Search for the cell housing the specified text and yield its [x, y] center coordinate. 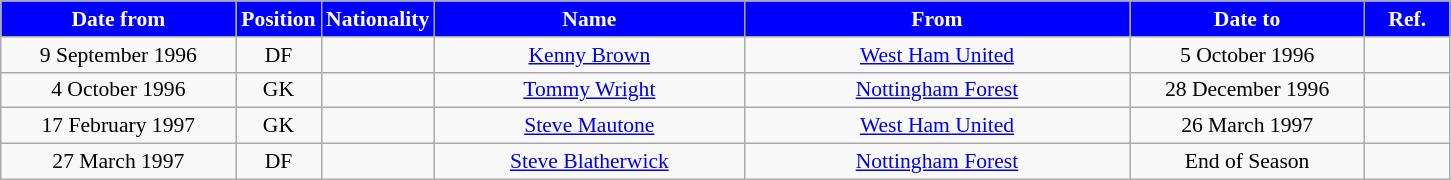
9 September 1996 [118, 55]
28 December 1996 [1248, 90]
Steve Mautone [589, 126]
Date from [118, 19]
4 October 1996 [118, 90]
Position [278, 19]
Name [589, 19]
5 October 1996 [1248, 55]
End of Season [1248, 162]
Steve Blatherwick [589, 162]
27 March 1997 [118, 162]
26 March 1997 [1248, 126]
Ref. [1408, 19]
Kenny Brown [589, 55]
17 February 1997 [118, 126]
From [936, 19]
Tommy Wright [589, 90]
Date to [1248, 19]
Nationality [378, 19]
